From the cell containing the given text, extract its center point as (x, y) coordinate. 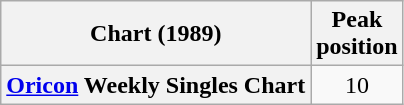
10 (357, 85)
Oricon Weekly Singles Chart (156, 85)
Peakposition (357, 34)
Chart (1989) (156, 34)
